Identify which cell holds the provided text, then report its [X, Y] central coordinate. 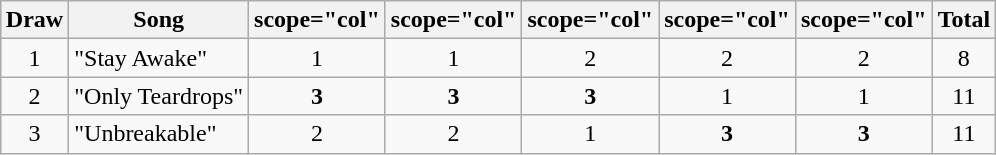
Song [159, 20]
Total [964, 20]
Draw [34, 20]
"Unbreakable" [159, 134]
"Only Teardrops" [159, 96]
8 [964, 58]
"Stay Awake" [159, 58]
